Search for the cell housing the specified text and yield its (X, Y) center coordinate. 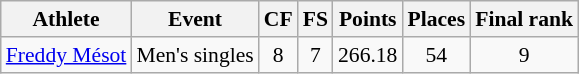
CF (278, 19)
Athlete (66, 19)
7 (316, 55)
Final rank (524, 19)
Points (368, 19)
Freddy Mésot (66, 55)
Places (436, 19)
9 (524, 55)
Event (194, 19)
8 (278, 55)
FS (316, 19)
266.18 (368, 55)
Men's singles (194, 55)
54 (436, 55)
